For the text-containing cell, return its midpoint in [X, Y] coordinate format. 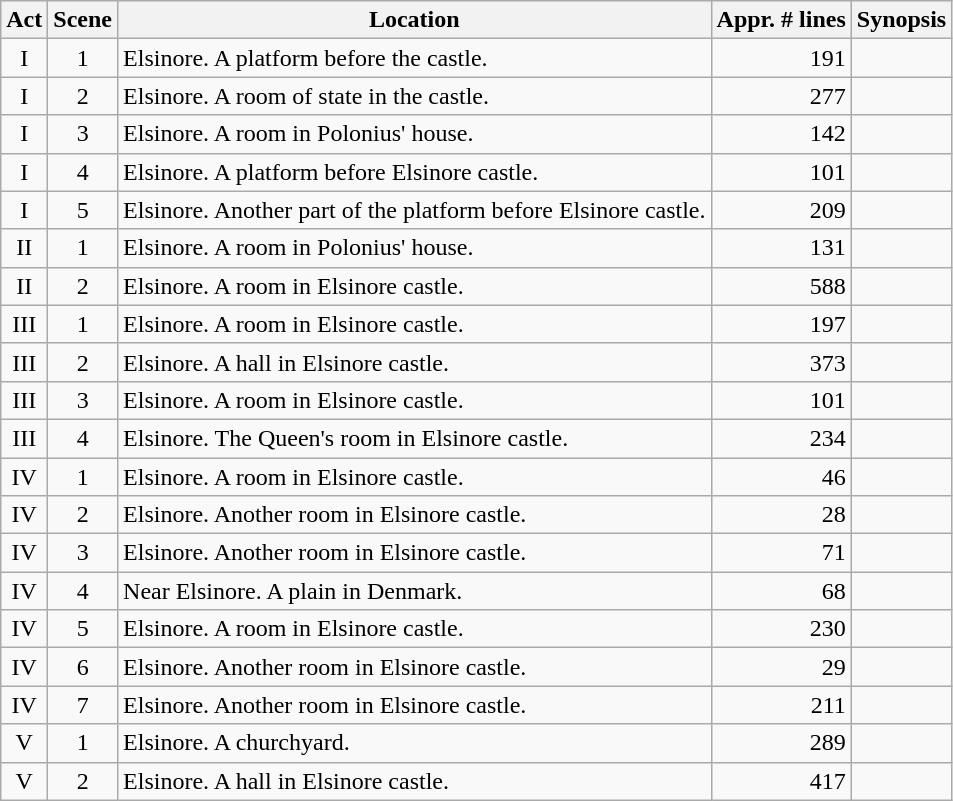
191 [781, 58]
Elsinore. A churchyard. [415, 743]
Appr. # lines [781, 20]
289 [781, 743]
209 [781, 210]
230 [781, 629]
277 [781, 96]
197 [781, 324]
Act [24, 20]
29 [781, 667]
Elsinore. A platform before Elsinore castle. [415, 172]
Location [415, 20]
46 [781, 477]
234 [781, 438]
373 [781, 362]
Synopsis [901, 20]
Elsinore. A platform before the castle. [415, 58]
Near Elsinore. A plain in Denmark. [415, 591]
7 [83, 705]
Elsinore. The Queen's room in Elsinore castle. [415, 438]
71 [781, 553]
131 [781, 248]
417 [781, 781]
142 [781, 134]
6 [83, 667]
28 [781, 515]
68 [781, 591]
Scene [83, 20]
Elsinore. A room of state in the castle. [415, 96]
211 [781, 705]
588 [781, 286]
Elsinore. Another part of the platform before Elsinore castle. [415, 210]
